Output the (x, y) coordinate of the center of the cell containing the given text.  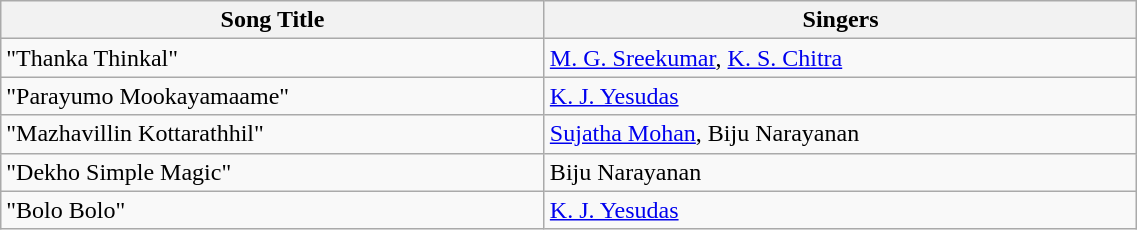
"Bolo Bolo" (273, 210)
"Mazhavillin Kottarathhil" (273, 134)
Singers (840, 20)
"Thanka Thinkal" (273, 58)
"Parayumo Mookayamaame" (273, 96)
Sujatha Mohan, Biju Narayanan (840, 134)
Song Title (273, 20)
Biju Narayanan (840, 172)
"Dekho Simple Magic" (273, 172)
M. G. Sreekumar, K. S. Chitra (840, 58)
